Find where the given text appears and provide that cell's center as (x, y) coordinate. 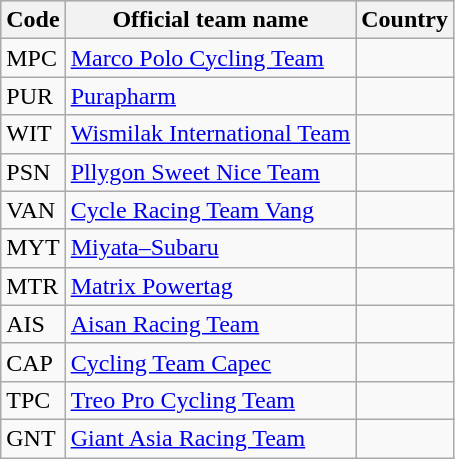
Giant Asia Racing Team (210, 438)
PSN (33, 172)
Wismilak International Team (210, 134)
Aisan Racing Team (210, 324)
Cycle Racing Team Vang (210, 210)
Cycling Team Capec (210, 362)
VAN (33, 210)
AIS (33, 324)
CAP (33, 362)
Treo Pro Cycling Team (210, 400)
Miyata–Subaru (210, 248)
MPC (33, 58)
Country (405, 20)
Code (33, 20)
WIT (33, 134)
MYT (33, 248)
Matrix Powertag (210, 286)
GNT (33, 438)
PUR (33, 96)
Purapharm (210, 96)
TPC (33, 400)
MTR (33, 286)
Pllygon Sweet Nice Team (210, 172)
Official team name (210, 20)
Marco Polo Cycling Team (210, 58)
